Capture the cell that displays the provided text and extract its (X, Y) central coordinate. 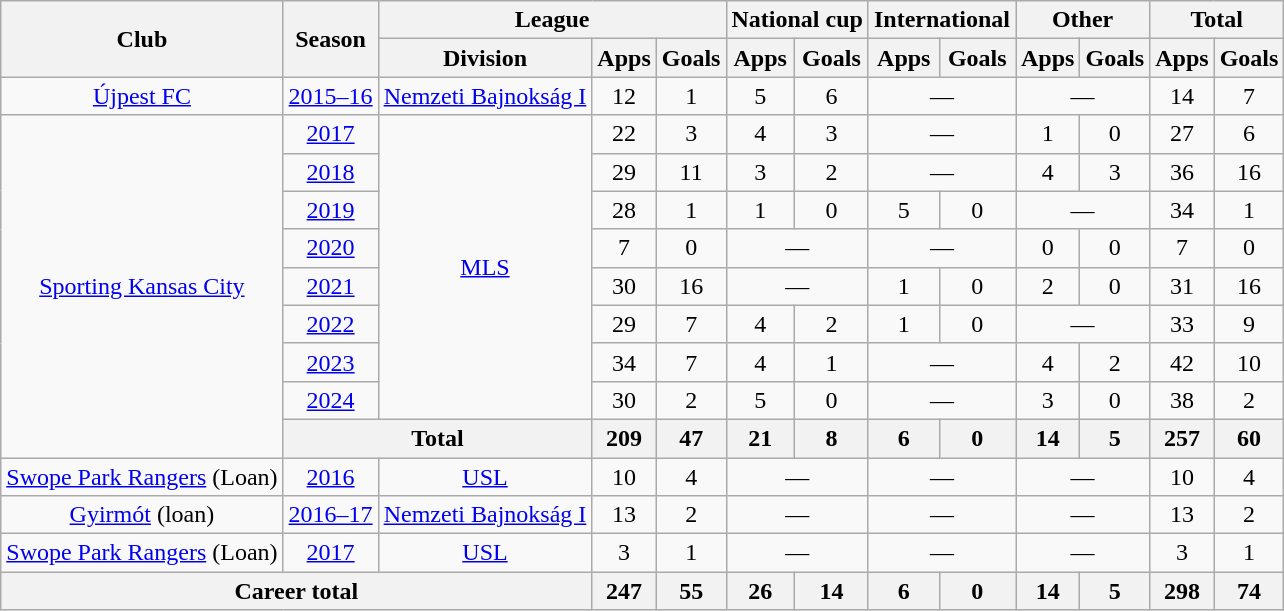
Újpest FC (142, 96)
209 (624, 438)
2015–16 (330, 96)
36 (1182, 172)
21 (760, 438)
60 (1249, 438)
Other (1083, 20)
38 (1182, 400)
74 (1249, 591)
12 (624, 96)
2018 (330, 172)
2023 (330, 362)
2016 (330, 477)
International (942, 20)
Division (485, 58)
28 (624, 210)
47 (691, 438)
22 (624, 134)
33 (1182, 324)
11 (691, 172)
9 (1249, 324)
31 (1182, 286)
2024 (330, 400)
257 (1182, 438)
2020 (330, 248)
2022 (330, 324)
National cup (797, 20)
Club (142, 39)
26 (760, 591)
Season (330, 39)
Sporting Kansas City (142, 286)
247 (624, 591)
Career total (296, 591)
298 (1182, 591)
2021 (330, 286)
55 (691, 591)
2016–17 (330, 515)
42 (1182, 362)
League (552, 20)
2019 (330, 210)
27 (1182, 134)
8 (831, 438)
MLS (485, 267)
Gyirmót (loan) (142, 515)
